Output the [x, y] coordinate of the center of the cell containing the given text.  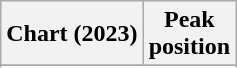
Peakposition [189, 34]
Chart (2023) [72, 34]
